Search for the cell housing the specified text and yield its (x, y) center coordinate. 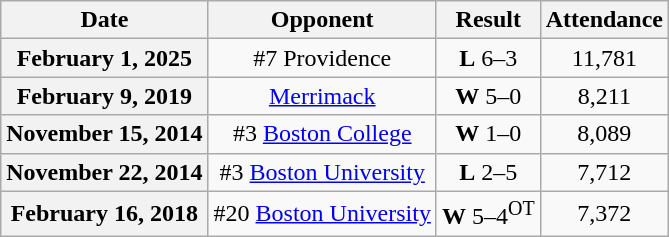
7,712 (604, 172)
February 1, 2025 (104, 58)
November 22, 2014 (104, 172)
11,781 (604, 58)
Merrimack (322, 96)
#3 Boston College (322, 134)
Attendance (604, 20)
W 5–0 (488, 96)
#20 Boston University (322, 214)
February 9, 2019 (104, 96)
7,372 (604, 214)
#3 Boston University (322, 172)
Result (488, 20)
February 16, 2018 (104, 214)
8,089 (604, 134)
Date (104, 20)
W 5–4OT (488, 214)
L 2–5 (488, 172)
W 1–0 (488, 134)
#7 Providence (322, 58)
L 6–3 (488, 58)
Opponent (322, 20)
November 15, 2014 (104, 134)
8,211 (604, 96)
